Determine the (X, Y) coordinate at the center of the cell enclosing the given text.  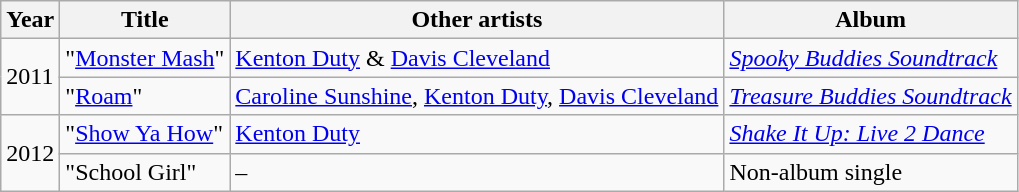
Kenton Duty & Davis Cleveland (477, 58)
2012 (30, 153)
Spooky Buddies Soundtrack (870, 58)
Year (30, 20)
Shake It Up: Live 2 Dance (870, 134)
"School Girl" (145, 172)
Kenton Duty (477, 134)
"Roam" (145, 96)
Title (145, 20)
Treasure Buddies Soundtrack (870, 96)
"Show Ya How" (145, 134)
"Monster Mash" (145, 58)
Album (870, 20)
Other artists (477, 20)
Non-album single (870, 172)
Caroline Sunshine, Kenton Duty, Davis Cleveland (477, 96)
– (477, 172)
2011 (30, 77)
